Search for the cell housing the specified text and yield its [X, Y] center coordinate. 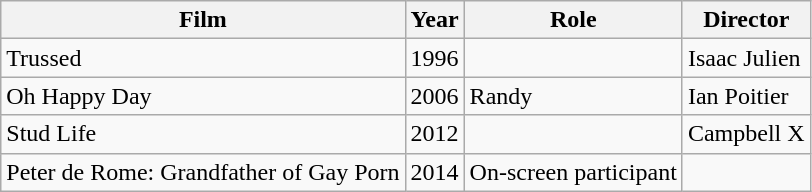
2006 [434, 96]
Year [434, 20]
Trussed [203, 58]
2014 [434, 172]
1996 [434, 58]
Isaac Julien [746, 58]
Role [573, 20]
2012 [434, 134]
Stud Life [203, 134]
Randy [573, 96]
Peter de Rome: Grandfather of Gay Porn [203, 172]
Oh Happy Day [203, 96]
Film [203, 20]
Campbell X [746, 134]
On-screen participant [573, 172]
Director [746, 20]
Ian Poitier [746, 96]
